Identify which cell holds the provided text, then report its (X, Y) central coordinate. 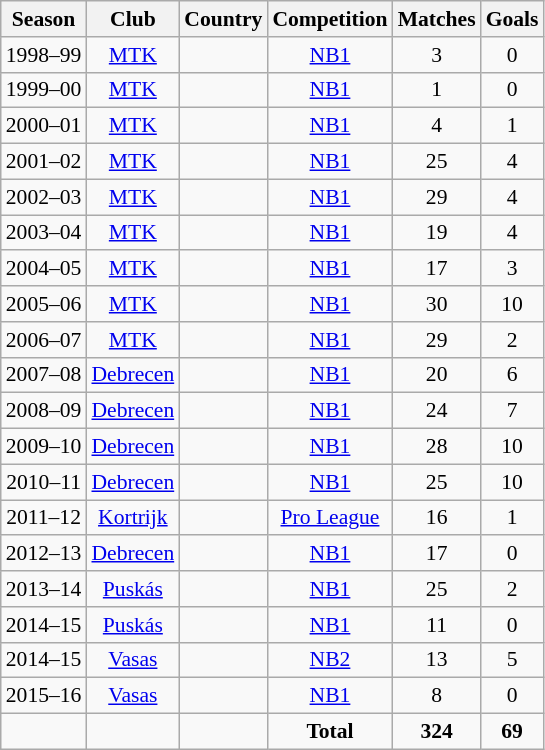
2000–01 (44, 126)
30 (437, 304)
2008–09 (44, 411)
Season (44, 19)
19 (437, 233)
69 (512, 732)
13 (437, 660)
11 (437, 625)
8 (437, 696)
2009–10 (44, 447)
2013–14 (44, 589)
2001–02 (44, 162)
16 (437, 518)
6 (512, 375)
Goals (512, 19)
1998–99 (44, 55)
2006–07 (44, 340)
2002–03 (44, 197)
2003–04 (44, 233)
Competition (330, 19)
5 (512, 660)
2004–05 (44, 269)
2010–11 (44, 482)
Total (330, 732)
324 (437, 732)
Kortrijk (132, 518)
Pro League (330, 518)
Country (223, 19)
2012–13 (44, 554)
24 (437, 411)
Club (132, 19)
NB2 (330, 660)
2015–16 (44, 696)
2005–06 (44, 304)
2011–12 (44, 518)
28 (437, 447)
2007–08 (44, 375)
Matches (437, 19)
20 (437, 375)
7 (512, 411)
1999–00 (44, 90)
